Find where the given text appears and provide that cell's center as (x, y) coordinate. 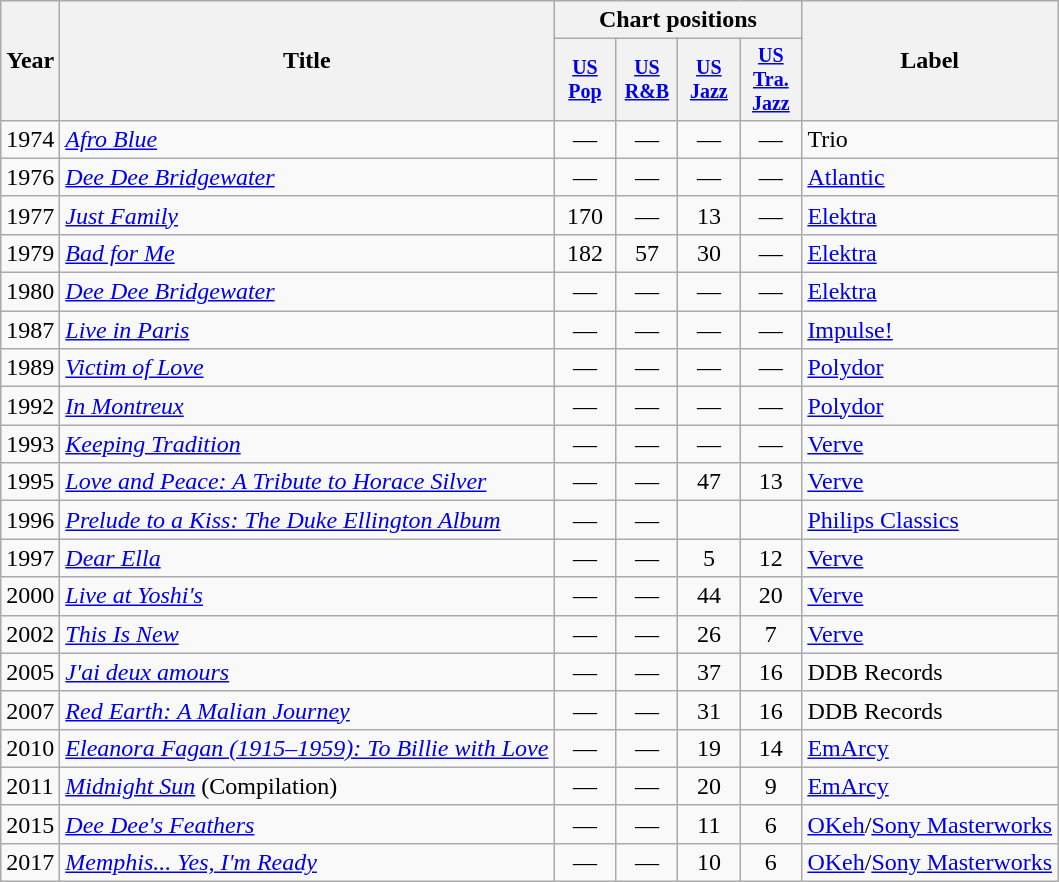
1997 (30, 558)
1996 (30, 520)
This Is New (307, 634)
19 (709, 748)
1976 (30, 177)
Red Earth: A Malian Journey (307, 710)
1979 (30, 253)
170 (585, 215)
1980 (30, 292)
Victim of Love (307, 368)
10 (709, 862)
1977 (30, 215)
Impulse! (930, 330)
Keeping Tradition (307, 444)
J'ai deux amours (307, 672)
1992 (30, 406)
Live at Yoshi's (307, 596)
Philips Classics (930, 520)
Bad for Me (307, 253)
1974 (30, 139)
US Pop (585, 80)
1989 (30, 368)
9 (771, 786)
US Jazz (709, 80)
2017 (30, 862)
Love and Peace: A Tribute to Horace Silver (307, 482)
Memphis... Yes, I'm Ready (307, 862)
12 (771, 558)
1987 (30, 330)
Live in Paris (307, 330)
Trio (930, 139)
31 (709, 710)
47 (709, 482)
30 (709, 253)
11 (709, 824)
Dee Dee's Feathers (307, 824)
14 (771, 748)
Title (307, 61)
US Tra. Jazz (771, 80)
44 (709, 596)
182 (585, 253)
Midnight Sun (Compilation) (307, 786)
2011 (30, 786)
7 (771, 634)
Prelude to a Kiss: The Duke Ellington Album (307, 520)
1995 (30, 482)
26 (709, 634)
2015 (30, 824)
2000 (30, 596)
Year (30, 61)
1993 (30, 444)
Eleanora Fagan (1915–1959): To Billie with Love (307, 748)
Afro Blue (307, 139)
Just Family (307, 215)
Atlantic (930, 177)
5 (709, 558)
2002 (30, 634)
2005 (30, 672)
57 (647, 253)
US R&B (647, 80)
2010 (30, 748)
Chart positions (678, 20)
37 (709, 672)
Label (930, 61)
2007 (30, 710)
In Montreux (307, 406)
Dear Ella (307, 558)
